Return the [x, y] coordinate for the center point of the cell that contains the specified text.  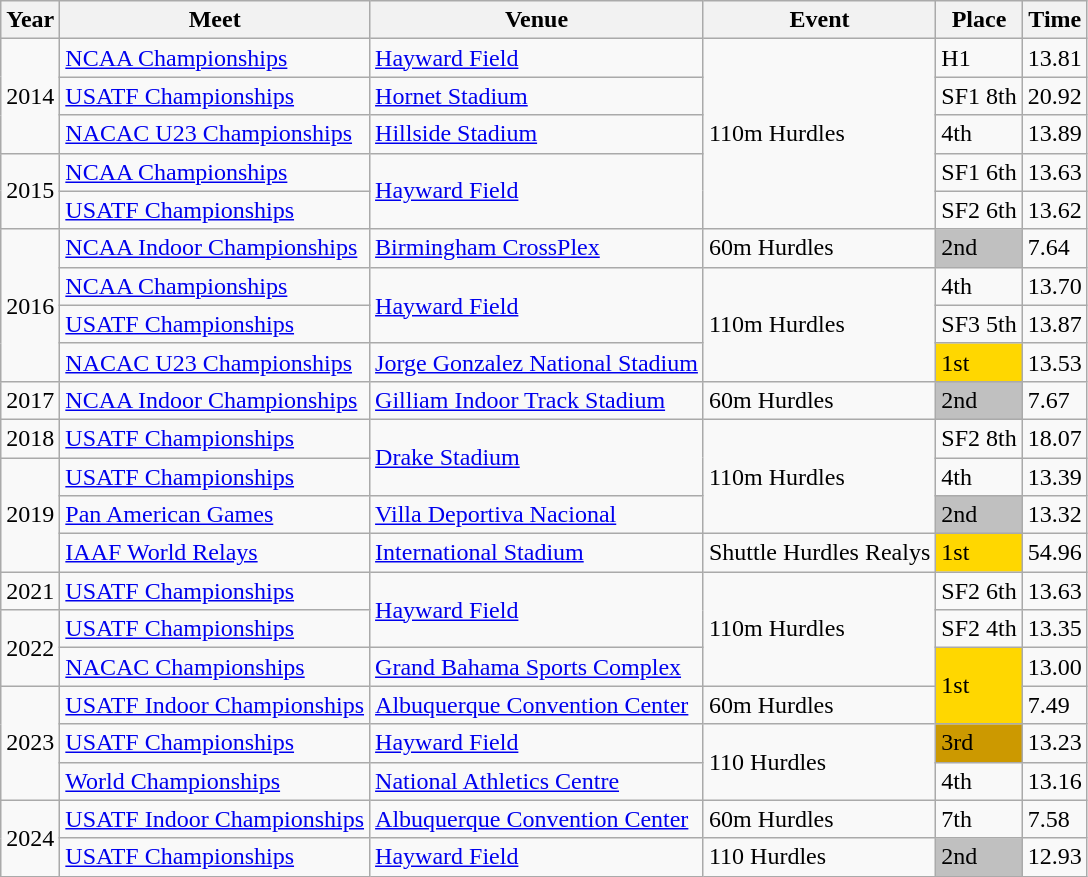
13.32 [1054, 515]
NACAC Championships [215, 667]
SF3 5th [979, 324]
SF1 8th [979, 96]
H1 [979, 58]
2017 [30, 400]
3rd [979, 743]
13.16 [1054, 781]
Hornet Stadium [537, 96]
7.49 [1054, 705]
2016 [30, 305]
Meet [215, 20]
Venue [537, 20]
SF2 8th [979, 438]
Pan American Games [215, 515]
2023 [30, 743]
World Championships [215, 781]
Shuttle Hurdles Realys [819, 553]
13.87 [1054, 324]
54.96 [1054, 553]
Place [979, 20]
18.07 [1054, 438]
2024 [30, 838]
Year [30, 20]
2022 [30, 648]
SF2 4th [979, 629]
13.81 [1054, 58]
7th [979, 819]
Time [1054, 20]
13.39 [1054, 477]
13.62 [1054, 210]
12.93 [1054, 857]
Grand Bahama Sports Complex [537, 667]
2018 [30, 438]
20.92 [1054, 96]
Event [819, 20]
2015 [30, 191]
Villa Deportiva Nacional [537, 515]
Drake Stadium [537, 457]
2014 [30, 96]
7.67 [1054, 400]
International Stadium [537, 553]
SF1 6th [979, 172]
7.58 [1054, 819]
Jorge Gonzalez National Stadium [537, 362]
IAAF World Relays [215, 553]
13.23 [1054, 743]
Hillside Stadium [537, 134]
National Athletics Centre [537, 781]
2021 [30, 591]
Gilliam Indoor Track Stadium [537, 400]
13.53 [1054, 362]
13.35 [1054, 629]
2019 [30, 515]
7.64 [1054, 248]
Birmingham CrossPlex [537, 248]
13.89 [1054, 134]
13.70 [1054, 286]
13.00 [1054, 667]
